Pinpoint the cell where the given text exists, returning its (x, y) midpoint coordinate. 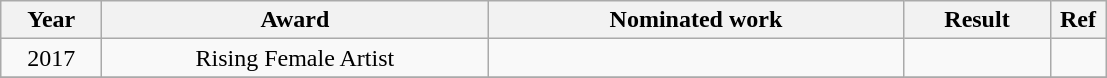
Nominated work (696, 20)
Year (52, 20)
Award (295, 20)
2017 (52, 58)
Ref (1078, 20)
Result (977, 20)
Rising Female Artist (295, 58)
